Locate the cell with the specified text and output its (X, Y) center coordinate. 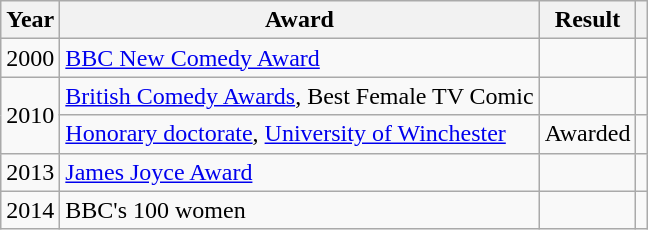
2010 (30, 115)
2000 (30, 58)
BBC New Comedy Award (300, 58)
Year (30, 20)
British Comedy Awards, Best Female TV Comic (300, 96)
Awarded (588, 134)
2014 (30, 210)
James Joyce Award (300, 172)
Honorary doctorate, University of Winchester (300, 134)
BBC's 100 women (300, 210)
2013 (30, 172)
Award (300, 20)
Result (588, 20)
